Provide the (x, y) coordinate of the cell's center where the given text is located.  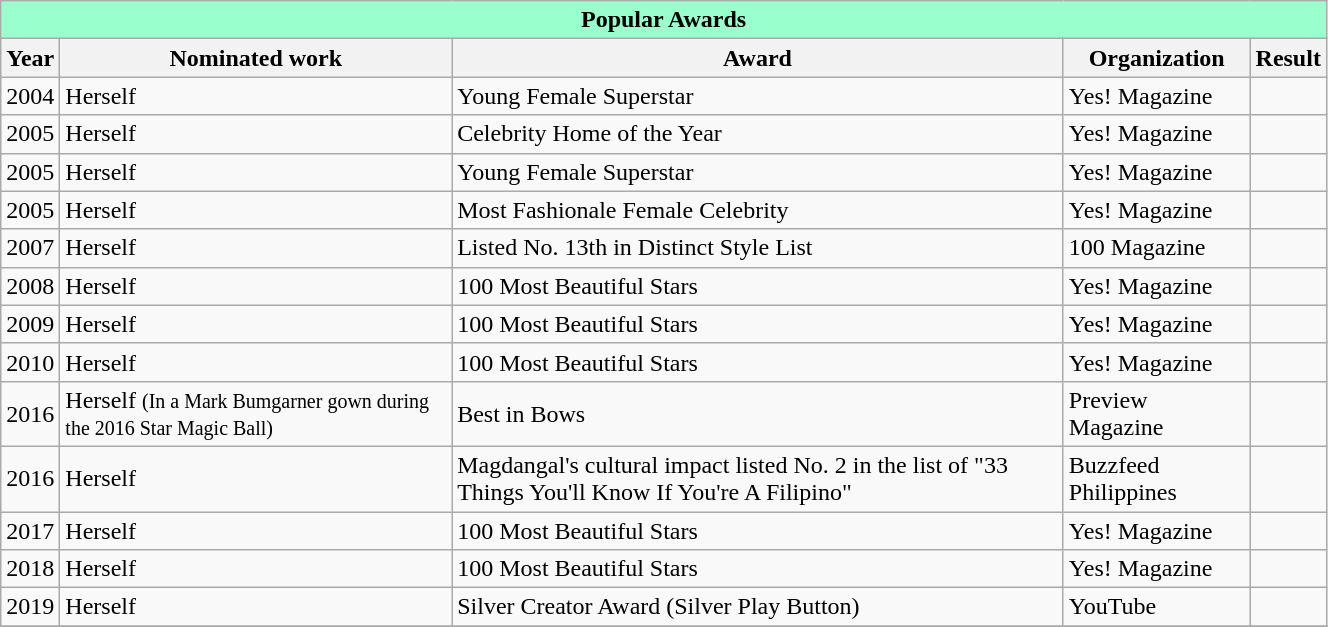
Best in Bows (758, 414)
2008 (30, 286)
2019 (30, 607)
Listed No. 13th in Distinct Style List (758, 248)
2010 (30, 362)
Popular Awards (664, 20)
Most Fashionale Female Celebrity (758, 210)
2009 (30, 324)
100 Magazine (1156, 248)
Year (30, 58)
Celebrity Home of the Year (758, 134)
Organization (1156, 58)
2007 (30, 248)
2004 (30, 96)
2017 (30, 531)
Award (758, 58)
2018 (30, 569)
Preview Magazine (1156, 414)
Buzzfeed Philippines (1156, 478)
YouTube (1156, 607)
Nominated work (256, 58)
Herself (In a Mark Bumgarner gown during the 2016 Star Magic Ball) (256, 414)
Silver Creator Award (Silver Play Button) (758, 607)
Magdangal's cultural impact listed No. 2 in the list of "33 Things You'll Know If You're A Filipino" (758, 478)
Result (1288, 58)
